Return the [X, Y] coordinate for the center point of the cell that contains the specified text.  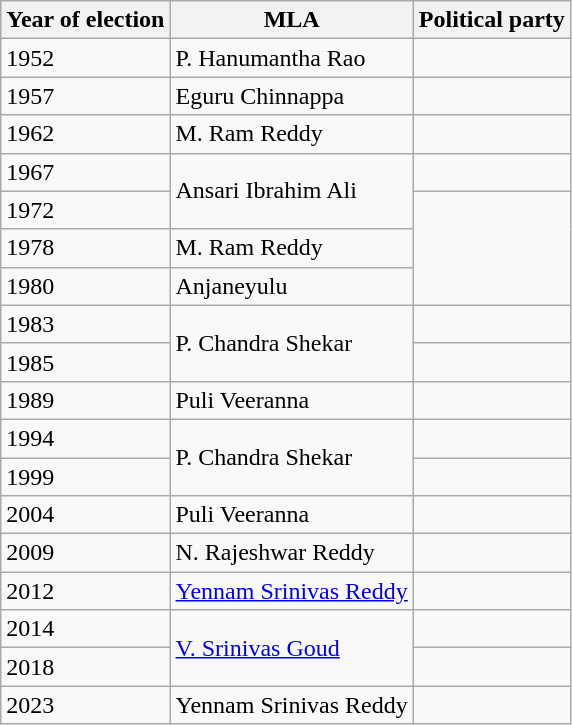
2004 [86, 515]
2023 [86, 705]
1952 [86, 58]
2009 [86, 553]
1985 [86, 362]
1989 [86, 400]
1978 [86, 248]
1999 [86, 477]
Eguru Chinnappa [292, 96]
2018 [86, 667]
MLA [292, 20]
2014 [86, 629]
V. Srinivas Goud [292, 648]
1972 [86, 210]
1994 [86, 438]
1983 [86, 324]
1980 [86, 286]
Anjaneyulu [292, 286]
P. Hanumantha Rao [292, 58]
1962 [86, 134]
N. Rajeshwar Reddy [292, 553]
1957 [86, 96]
Political party [492, 20]
Ansari Ibrahim Ali [292, 191]
1967 [86, 172]
Year of election [86, 20]
2012 [86, 591]
